Identify which cell holds the provided text, then report its [x, y] central coordinate. 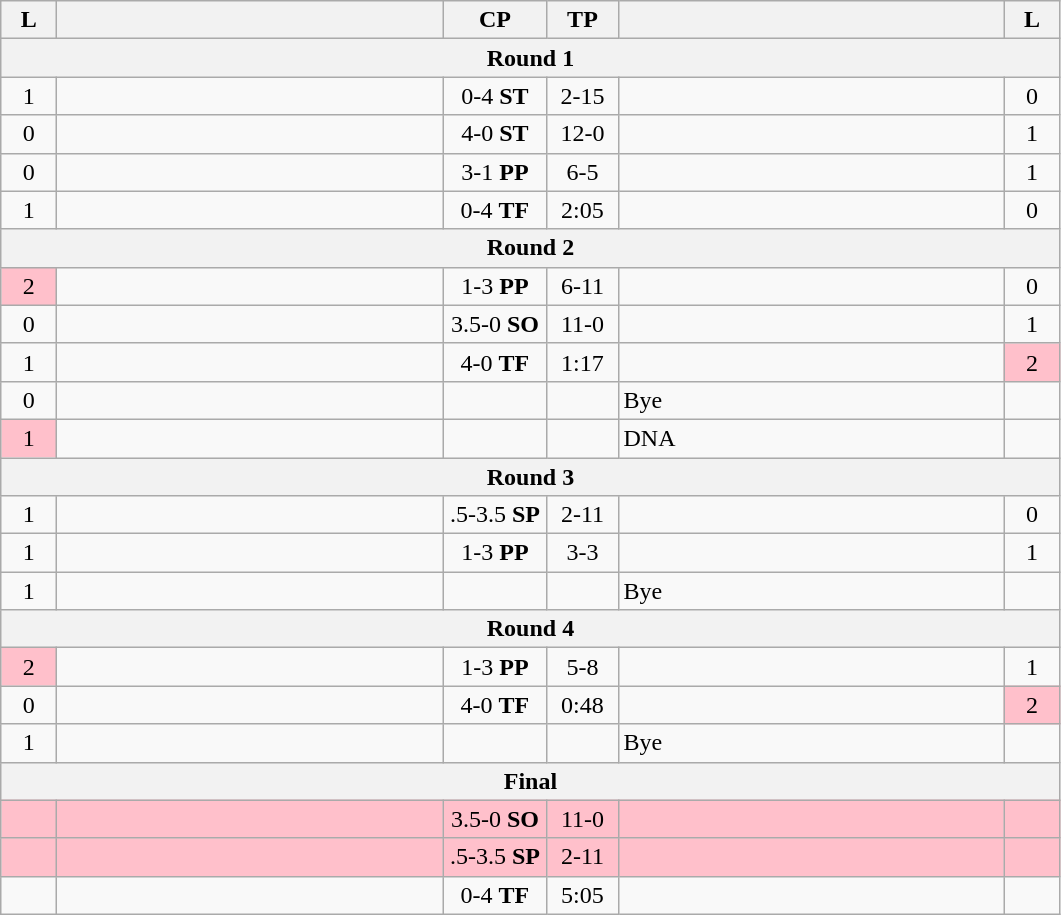
Round 3 [530, 477]
5-8 [582, 667]
5:05 [582, 895]
TP [582, 20]
3-1 PP [495, 172]
CP [495, 20]
6-5 [582, 172]
6-11 [582, 286]
Round 2 [530, 248]
2-15 [582, 96]
2:05 [582, 210]
0:48 [582, 705]
DNA [811, 438]
Round 4 [530, 629]
0-4 ST [495, 96]
Final [530, 781]
Round 1 [530, 58]
1:17 [582, 362]
12-0 [582, 134]
4-0 ST [495, 134]
3-3 [582, 553]
